Scan for the cell matching the given text and deliver its (X, Y) coordinate at center. 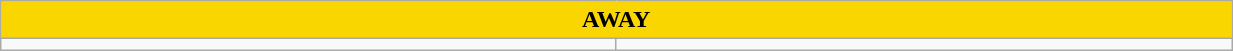
AWAY (616, 20)
